Return (x, y) of the center of cell containing provided text 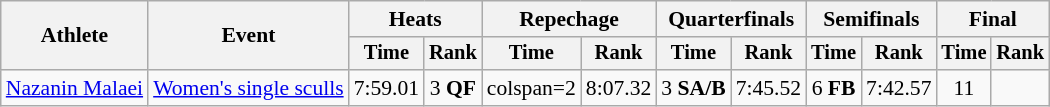
colspan=2 (532, 88)
11 (964, 88)
Nazanin Malaei (74, 88)
Repechage (570, 19)
7:59.01 (386, 88)
Women's single sculls (248, 88)
Heats (416, 19)
Final (993, 19)
Quarterfinals (731, 19)
6 FB (834, 88)
3 QF (453, 88)
Athlete (74, 36)
Event (248, 36)
7:42.57 (898, 88)
8:07.32 (618, 88)
Semifinals (871, 19)
3 SA/B (693, 88)
7:45.52 (768, 88)
